Pinpoint the cell where the given text exists, returning its (X, Y) midpoint coordinate. 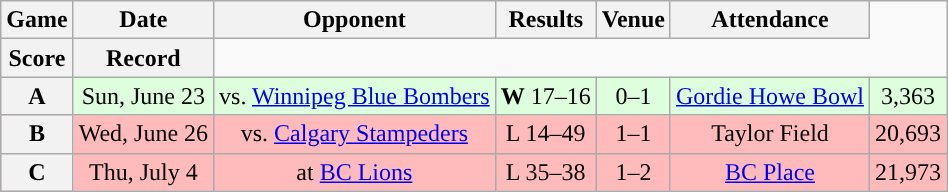
Venue (633, 20)
A (37, 96)
BC Place (770, 172)
Game (37, 20)
Wed, June 26 (143, 134)
20,693 (908, 134)
Sun, June 23 (143, 96)
L 14–49 (546, 134)
W 17–16 (546, 96)
Gordie Howe Bowl (770, 96)
21,973 (908, 172)
Thu, July 4 (143, 172)
Taylor Field (770, 134)
at BC Lions (355, 172)
B (37, 134)
Results (546, 20)
1–2 (633, 172)
1–1 (633, 134)
Score (37, 58)
Date (143, 20)
Opponent (355, 20)
0–1 (633, 96)
vs. Calgary Stampeders (355, 134)
Attendance (770, 20)
C (37, 172)
vs. Winnipeg Blue Bombers (355, 96)
Record (143, 58)
3,363 (908, 96)
L 35–38 (546, 172)
